Output the [X, Y] coordinate of the center of the cell containing the given text.  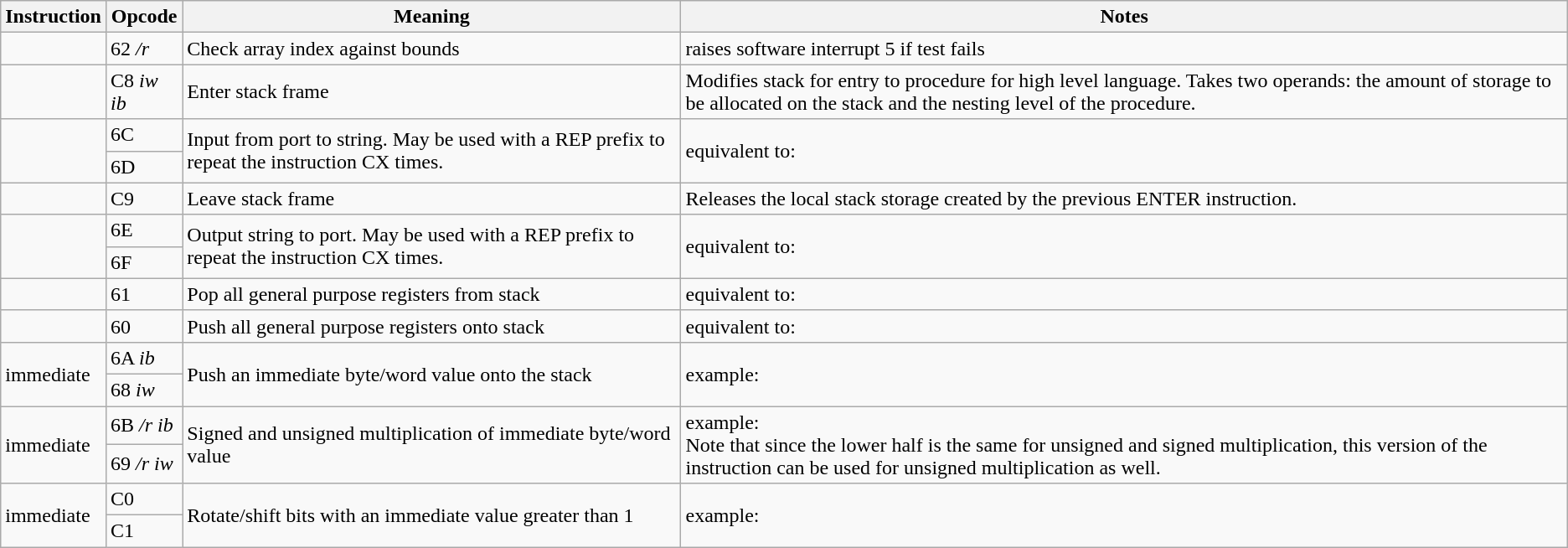
Push all general purpose registers onto stack [432, 326]
60 [144, 326]
Leave stack frame [432, 199]
Enter stack frame [432, 92]
raises software interrupt 5 if test fails [1124, 49]
6B /r ib [144, 425]
Signed and unsigned multiplication of immediate byte/word value [432, 444]
Instruction [54, 17]
62 /r [144, 49]
6F [144, 262]
C8 iw ib [144, 92]
Push an immediate byte/word value onto the stack [432, 374]
6D [144, 167]
61 [144, 294]
C1 [144, 531]
6C [144, 135]
6E [144, 230]
68 iw [144, 390]
Check array index against bounds [432, 49]
C9 [144, 199]
Input from port to string. May be used with a REP prefix to repeat the instruction CX times. [432, 151]
Pop all general purpose registers from stack [432, 294]
Releases the local stack storage created by the previous ENTER instruction. [1124, 199]
C0 [144, 499]
Notes [1124, 17]
Meaning [432, 17]
69 /r iw [144, 464]
Opcode [144, 17]
6A ib [144, 358]
Rotate/shift bits with an immediate value greater than 1 [432, 515]
Output string to port. May be used with a REP prefix to repeat the instruction CX times. [432, 246]
